Find where the given text appears and provide that cell's center as (x, y) coordinate. 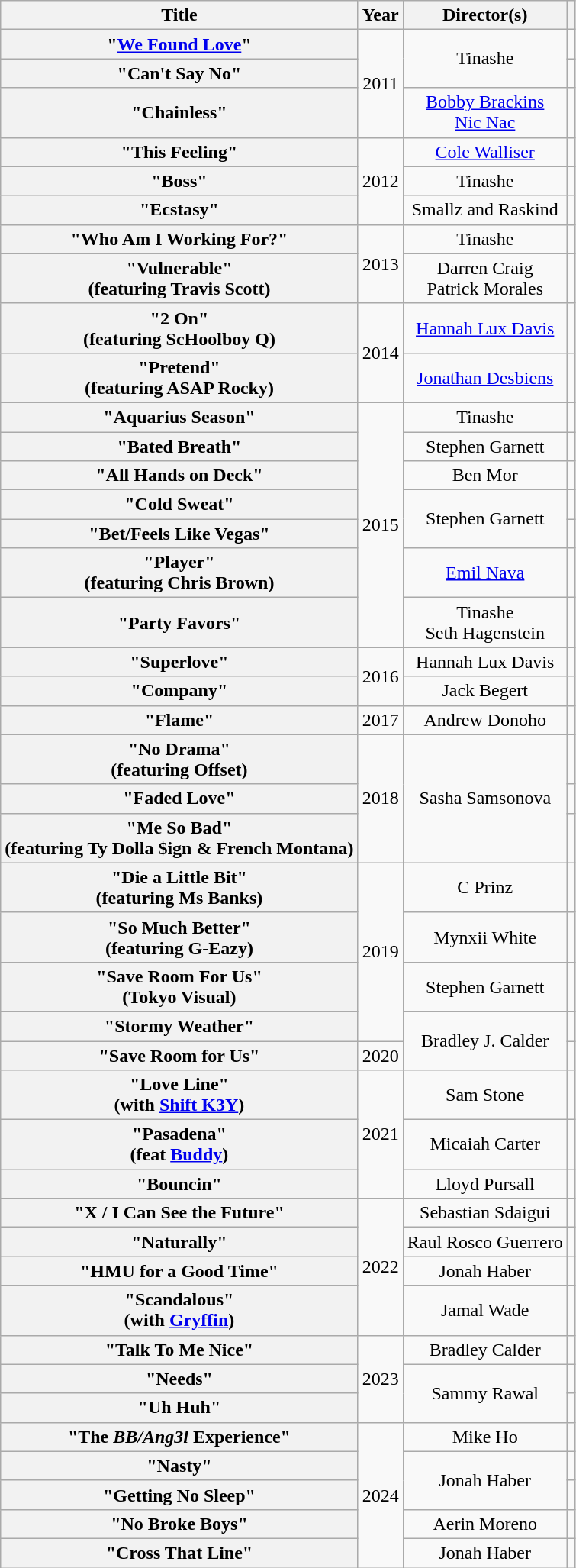
Raul Rosco Guerrero (485, 1242)
2011 (380, 84)
"Aquarius Season" (179, 417)
"Superlove" (179, 662)
Year (380, 15)
Title (179, 15)
"Bouncin" (179, 1184)
Mike Ho (485, 1437)
"Cross That Line" (179, 1553)
"Can't Say No" (179, 73)
"Uh Huh" (179, 1408)
"Player"(featuring Chris Brown) (179, 573)
Sammy Rawal (485, 1393)
"Save Room For Us"(Tokyo Visual) (179, 986)
2013 (380, 264)
Smallz and Raskind (485, 210)
Bradley Calder (485, 1350)
"Vulnerable"(featuring Travis Scott) (179, 278)
"Flame" (179, 720)
"Bet/Feels Like Vegas" (179, 534)
"The BB/Ang3l Experience" (179, 1437)
C Prinz (485, 887)
Bobby Brackins Nic Nac (485, 113)
"Party Favors" (179, 623)
Tinashe Seth Hagenstein (485, 623)
Bradley J. Calder (485, 1040)
"Me So Bad"(featuring Ty Dolla $ign & French Montana) (179, 838)
2012 (380, 181)
2018 (380, 799)
"This Feeling" (179, 152)
2016 (380, 676)
Lloyd Pursall (485, 1184)
"2 On"(featuring ScHoolboy Q) (179, 328)
Darren Craig Patrick Morales (485, 278)
"Love Line"(with Shift K3Y) (179, 1095)
"Pretend"(featuring ASAP Rocky) (179, 377)
Andrew Donoho (485, 720)
"All Hands on Deck" (179, 476)
"Faded Love" (179, 799)
"Save Room for Us" (179, 1056)
Sasha Samsonova (485, 799)
Jonathan Desbiens (485, 377)
"Company" (179, 691)
"Cold Sweat" (179, 505)
2015 (380, 524)
"Ecstasy" (179, 210)
"No Drama"(featuring Offset) (179, 759)
"Who Am I Working For?" (179, 239)
2014 (380, 353)
"Naturally" (179, 1242)
"Stormy Weather" (179, 1026)
"So Much Better"(featuring G-Eazy) (179, 937)
Sam Stone (485, 1095)
"Nasty" (179, 1466)
Micaiah Carter (485, 1145)
"We Found Love" (179, 44)
2024 (380, 1495)
2020 (380, 1056)
2021 (380, 1134)
"X / I Can See the Future" (179, 1213)
"HMU for a Good Time" (179, 1271)
"Bated Breath" (179, 447)
Aerin Moreno (485, 1524)
Cole Walliser (485, 152)
Sebastian Sdaigui (485, 1213)
Ben Mor (485, 476)
Director(s) (485, 15)
Mynxii White (485, 937)
2019 (380, 951)
2017 (380, 720)
"Talk To Me Nice" (179, 1350)
"Boss" (179, 181)
"Needs" (179, 1379)
"No Broke Boys" (179, 1524)
"Chainless" (179, 113)
"Pasadena"(feat Buddy) (179, 1145)
2022 (380, 1267)
Emil Nava (485, 573)
"Getting No Sleep" (179, 1495)
"Die a Little Bit"(featuring Ms Banks) (179, 887)
"Scandalous"(with Gryffin) (179, 1310)
Jamal Wade (485, 1310)
Jack Begert (485, 691)
2023 (380, 1379)
